Determine the (X, Y) coordinate at the center of the cell enclosing the given text.  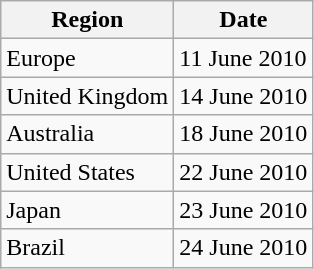
Region (88, 20)
Europe (88, 58)
18 June 2010 (244, 134)
Brazil (88, 248)
Date (244, 20)
United States (88, 172)
United Kingdom (88, 96)
Japan (88, 210)
14 June 2010 (244, 96)
Australia (88, 134)
23 June 2010 (244, 210)
22 June 2010 (244, 172)
11 June 2010 (244, 58)
24 June 2010 (244, 248)
